For the text-containing cell, return its midpoint in (X, Y) coordinate format. 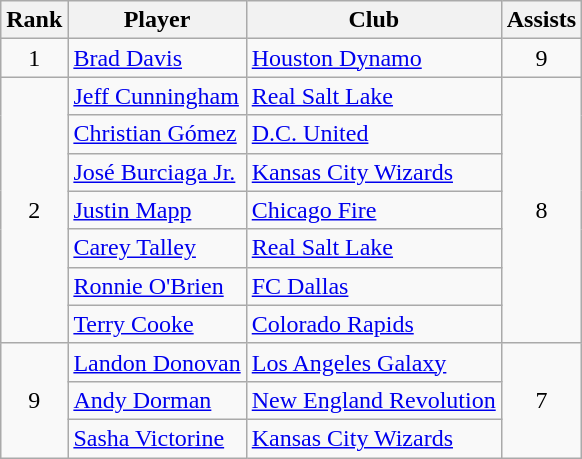
Ronnie O'Brien (157, 286)
Assists (541, 20)
Colorado Rapids (374, 324)
Rank (34, 20)
Andy Dorman (157, 400)
Player (157, 20)
D.C. United (374, 134)
Los Angeles Galaxy (374, 362)
Houston Dynamo (374, 58)
Club (374, 20)
Jeff Cunningham (157, 96)
Chicago Fire (374, 210)
FC Dallas (374, 286)
Brad Davis (157, 58)
8 (541, 210)
Landon Donovan (157, 362)
Carey Talley (157, 248)
Justin Mapp (157, 210)
Christian Gómez (157, 134)
José Burciaga Jr. (157, 172)
2 (34, 210)
7 (541, 400)
Sasha Victorine (157, 438)
Terry Cooke (157, 324)
New England Revolution (374, 400)
1 (34, 58)
